Return [x, y] of the center of cell containing provided text 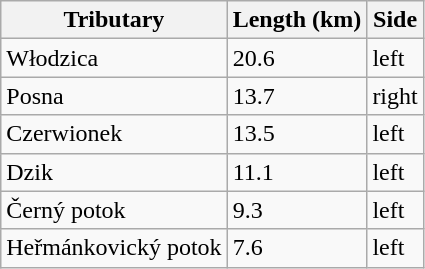
Posna [114, 96]
Czerwionek [114, 134]
20.6 [297, 58]
Černý potok [114, 210]
Włodzica [114, 58]
13.7 [297, 96]
Dzik [114, 172]
13.5 [297, 134]
right [395, 96]
Heřmánkovický potok [114, 248]
9.3 [297, 210]
7.6 [297, 248]
11.1 [297, 172]
Length (km) [297, 20]
Tributary [114, 20]
Side [395, 20]
